Scan for the cell matching the given text and deliver its [X, Y] coordinate at center. 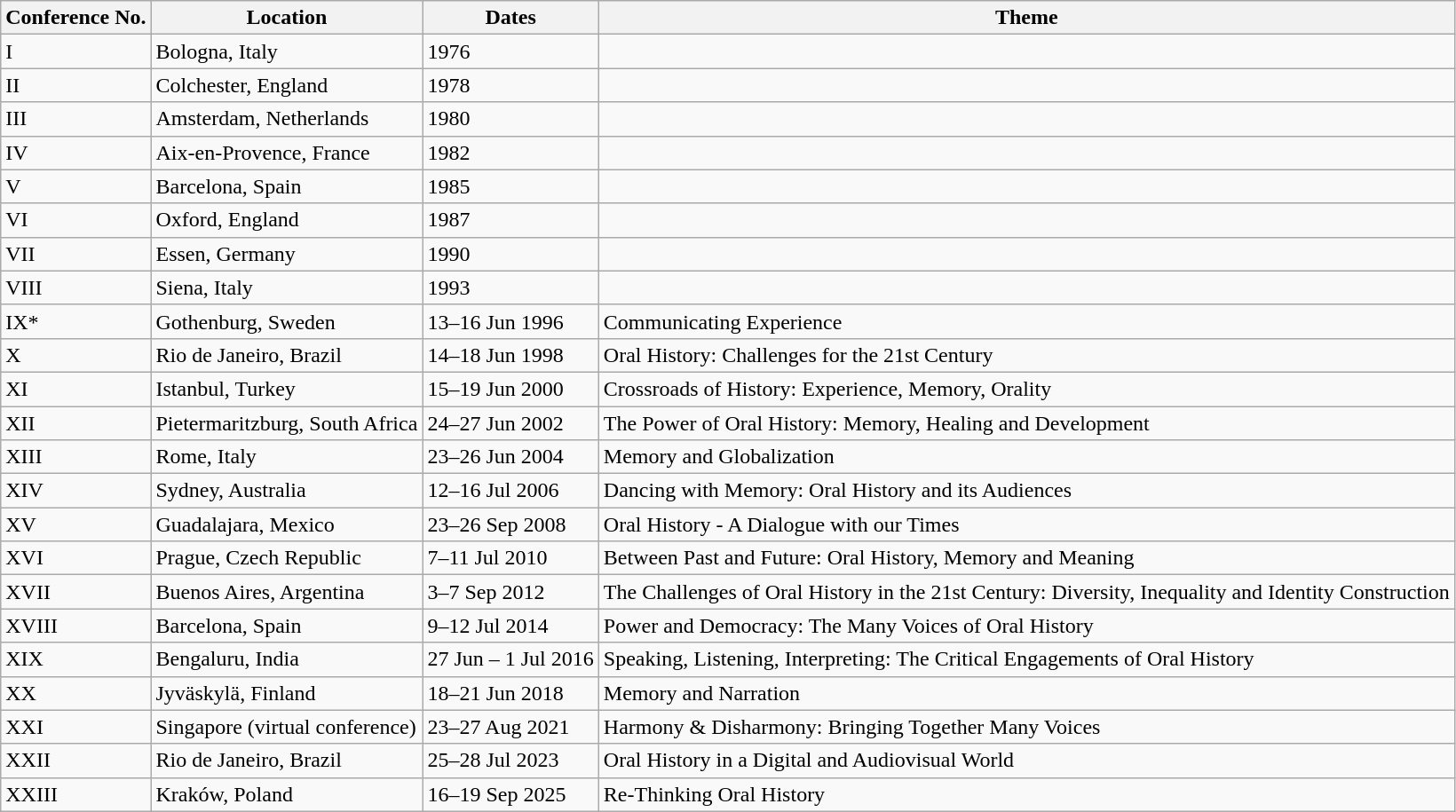
XI [76, 389]
Crossroads of History: Experience, Memory, Orality [1026, 389]
24–27 Jun 2002 [510, 423]
Jyväskylä, Finland [287, 693]
III [76, 119]
Harmony & Disharmony: Bringing Together Many Voices [1026, 727]
Power and Democracy: The Many Voices of Oral History [1026, 626]
Memory and Globalization [1026, 457]
23–26 Sep 2008 [510, 524]
X [76, 355]
1993 [510, 288]
VI [76, 220]
7–11 Jul 2010 [510, 558]
1976 [510, 51]
Istanbul, Turkey [287, 389]
IV [76, 153]
Re-Thinking Oral History [1026, 794]
Guadalajara, Mexico [287, 524]
XIX [76, 659]
The Power of Oral History: Memory, Healing and Development [1026, 423]
XVI [76, 558]
1978 [510, 85]
Location [287, 18]
XVII [76, 592]
Speaking, Listening, Interpreting: The Critical Engagements of Oral History [1026, 659]
Rome, Italy [287, 457]
Bologna, Italy [287, 51]
Pietermaritzburg, South Africa [287, 423]
1990 [510, 254]
13–16 Jun 1996 [510, 321]
II [76, 85]
Sydney, Australia [287, 491]
25–28 Jul 2023 [510, 761]
Memory and Narration [1026, 693]
Communicating Experience [1026, 321]
XV [76, 524]
XIV [76, 491]
Oral History - A Dialogue with our Times [1026, 524]
Prague, Czech Republic [287, 558]
Dates [510, 18]
1987 [510, 220]
Colchester, England [287, 85]
Gothenburg, Sweden [287, 321]
Essen, Germany [287, 254]
V [76, 186]
Siena, Italy [287, 288]
VIII [76, 288]
Buenos Aires, Argentina [287, 592]
IX* [76, 321]
XVIII [76, 626]
23–27 Aug 2021 [510, 727]
Aix-en-Provence, France [287, 153]
3–7 Sep 2012 [510, 592]
Singapore (virtual conference) [287, 727]
Oxford, England [287, 220]
12–16 Jul 2006 [510, 491]
XXII [76, 761]
Amsterdam, Netherlands [287, 119]
XXI [76, 727]
14–18 Jun 1998 [510, 355]
1980 [510, 119]
Oral History in a Digital and Audiovisual World [1026, 761]
XII [76, 423]
15–19 Jun 2000 [510, 389]
Between Past and Future: Oral History, Memory and Meaning [1026, 558]
The Challenges of Oral History in the 21st Century: Diversity, Inequality and Identity Construction [1026, 592]
XIII [76, 457]
Oral History: Challenges for the 21st Century [1026, 355]
23–26 Jun 2004 [510, 457]
XX [76, 693]
27 Jun – 1 Jul 2016 [510, 659]
18–21 Jun 2018 [510, 693]
Theme [1026, 18]
9–12 Jul 2014 [510, 626]
Dancing with Memory: Oral History and its Audiences [1026, 491]
XXIII [76, 794]
Bengaluru, India [287, 659]
1985 [510, 186]
I [76, 51]
VII [76, 254]
Kraków, Poland [287, 794]
Conference No. [76, 18]
1982 [510, 153]
16–19 Sep 2025 [510, 794]
